Pinpoint the cell where the given text exists, returning its [X, Y] midpoint coordinate. 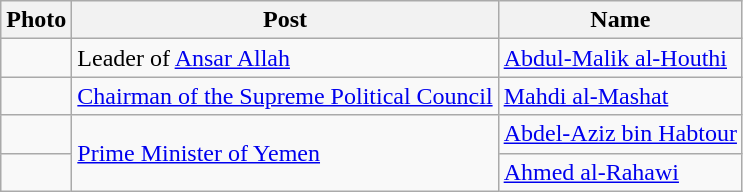
Photo [36, 20]
Abdel-Aziz bin Habtour [620, 134]
Abdul-Malik al-Houthi [620, 58]
Ahmed al-Rahawi [620, 172]
Mahdi al-Mashat [620, 96]
Leader of Ansar Allah [285, 58]
Name [620, 20]
Post [285, 20]
Chairman of the Supreme Political Council [285, 96]
Prime Minister of Yemen [285, 153]
